Find where the given text appears and provide that cell's center as [x, y] coordinate. 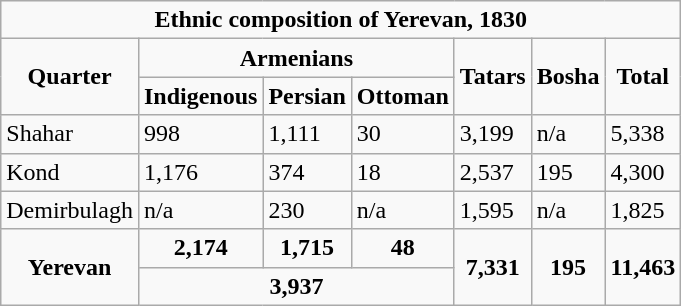
1,111 [307, 134]
2,537 [492, 172]
Ottoman [402, 96]
Indigenous [200, 96]
Bosha [568, 77]
4,300 [643, 172]
1,715 [307, 248]
Shahar [70, 134]
11,463 [643, 267]
230 [307, 210]
3,937 [296, 286]
998 [200, 134]
Demirbulagh [70, 210]
Yerevan [70, 267]
30 [402, 134]
Armenians [296, 58]
374 [307, 172]
1,176 [200, 172]
Quarter [70, 77]
Kond [70, 172]
Tatars [492, 77]
5,338 [643, 134]
2,174 [200, 248]
Ethnic composition of Yerevan, 1830 [341, 20]
Total [643, 77]
3,199 [492, 134]
48 [402, 248]
Persian [307, 96]
7,331 [492, 267]
1,595 [492, 210]
1,825 [643, 210]
18 [402, 172]
